Locate the cell with the specified text and output its [x, y] center coordinate. 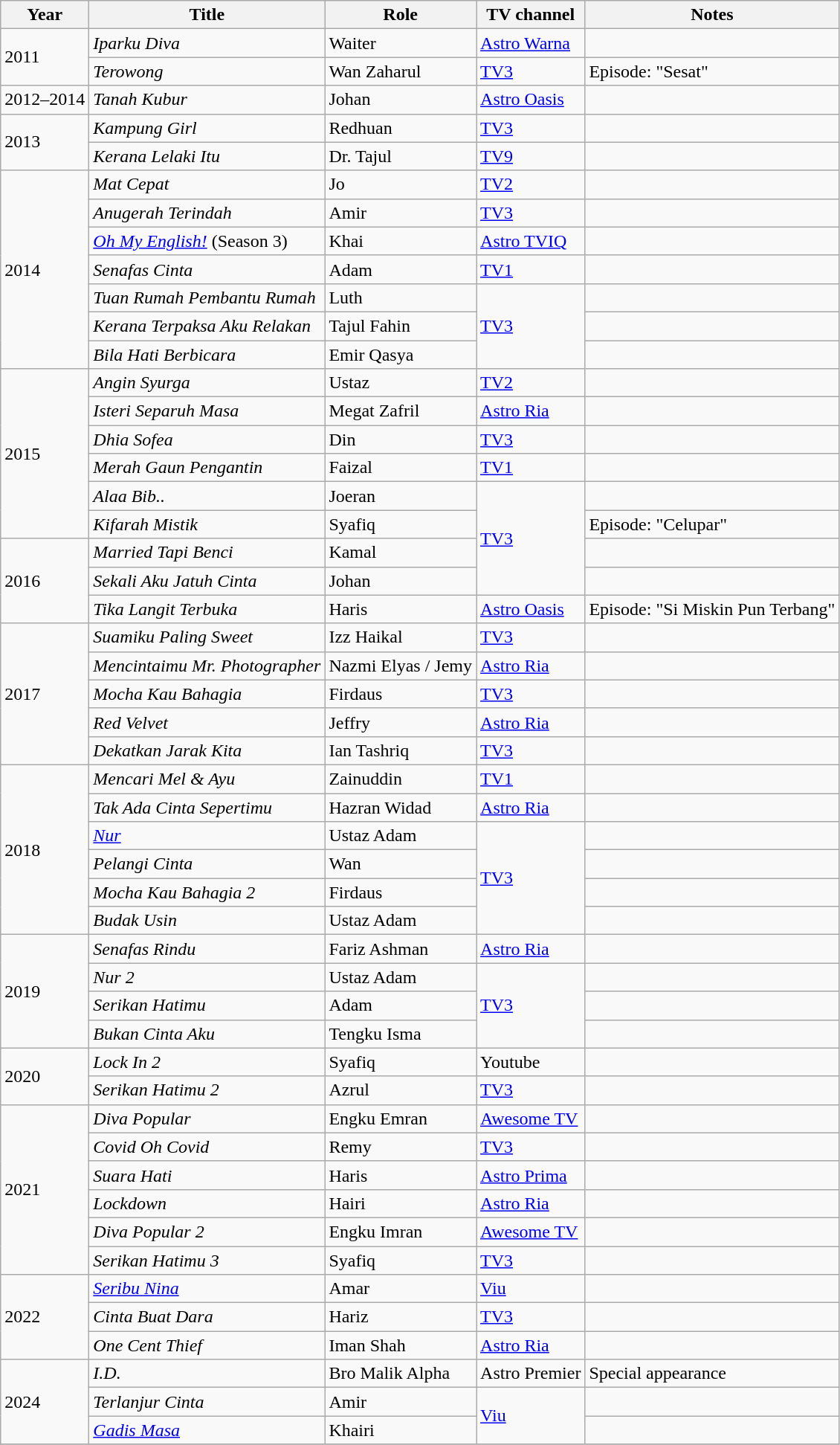
Wan [401, 864]
Isteri Separuh Masa [207, 411]
2022 [45, 1317]
Bro Malik Alpha [401, 1374]
Lockdown [207, 1203]
Khai [401, 241]
TV9 [531, 156]
Lock In 2 [207, 1062]
Serikan Hatimu 3 [207, 1261]
Bila Hati Berbicara [207, 355]
Year [45, 15]
Diva Popular 2 [207, 1232]
2020 [45, 1076]
Merah Gaun Pengantin [207, 468]
Suara Hati [207, 1175]
2013 [45, 142]
Seribu Nina [207, 1289]
Jo [401, 184]
Tak Ada Cinta Sepertimu [207, 807]
Megat Zafril [401, 411]
I.D. [207, 1374]
Ustaz [401, 383]
Alaa Bib.. [207, 496]
Redhuan [401, 128]
2014 [45, 269]
Hariz [401, 1317]
Emir Qasya [401, 355]
Cinta Buat Dara [207, 1317]
Nazmi Elyas / Jemy [401, 666]
Remy [401, 1147]
Tajul Fahin [401, 326]
Faizal [401, 468]
Tuan Rumah Pembantu Rumah [207, 297]
Special appearance [712, 1374]
Azrul [401, 1090]
Sekali Aku Jatuh Cinta [207, 581]
Engku Emran [401, 1119]
Jeffry [401, 722]
2024 [45, 1402]
2019 [45, 991]
Engku Imran [401, 1232]
Nur 2 [207, 977]
Senafas Cinta [207, 269]
Fariz Ashman [401, 949]
Tanah Kubur [207, 100]
Mocha Kau Bahagia 2 [207, 892]
Amar [401, 1289]
Red Velvet [207, 722]
Role [401, 15]
Mocha Kau Bahagia [207, 694]
Din [401, 440]
Terlanjur Cinta [207, 1402]
2021 [45, 1189]
Tika Langit Terbuka [207, 609]
Iparku Diva [207, 43]
Tengku Isma [401, 1034]
Angin Syurga [207, 383]
Mencintaimu Mr. Photographer [207, 666]
Diva Popular [207, 1119]
Covid Oh Covid [207, 1147]
Joeran [401, 496]
Kerana Terpaksa Aku Relakan [207, 326]
Budak Usin [207, 921]
Dr. Tajul [401, 156]
2018 [45, 849]
Pelangi Cinta [207, 864]
Dekatkan Jarak Kita [207, 750]
Gadis Masa [207, 1430]
Nur [207, 836]
Luth [401, 297]
2015 [45, 454]
Astro TVIQ [531, 241]
Kamal [401, 553]
Terowong [207, 71]
2012–2014 [45, 100]
Youtube [531, 1062]
Iman Shah [401, 1345]
Serikan Hatimu 2 [207, 1090]
Wan Zaharul [401, 71]
Title [207, 15]
Oh My English! (Season 3) [207, 241]
Astro Warna [531, 43]
Senafas Rindu [207, 949]
Mat Cepat [207, 184]
Kampung Girl [207, 128]
2017 [45, 694]
Episode: "Si Miskin Pun Terbang" [712, 609]
2016 [45, 581]
Zainuddin [401, 779]
Episode: "Sesat" [712, 71]
Dhia Sofea [207, 440]
Kifarah Mistik [207, 524]
Hazran Widad [401, 807]
TV channel [531, 15]
2011 [45, 57]
Serikan Hatimu [207, 1005]
Married Tapi Benci [207, 553]
Hairi [401, 1203]
Episode: "Celupar" [712, 524]
Anugerah Terindah [207, 213]
Astro Prima [531, 1175]
One Cent Thief [207, 1345]
Notes [712, 15]
Suamiku Paling Sweet [207, 637]
Bukan Cinta Aku [207, 1034]
Astro Premier [531, 1374]
Ian Tashriq [401, 750]
Kerana Lelaki Itu [207, 156]
Mencari Mel & Ayu [207, 779]
Waiter [401, 43]
Khairi [401, 1430]
Izz Haikal [401, 637]
